Identify which cell holds the provided text, then report its (x, y) central coordinate. 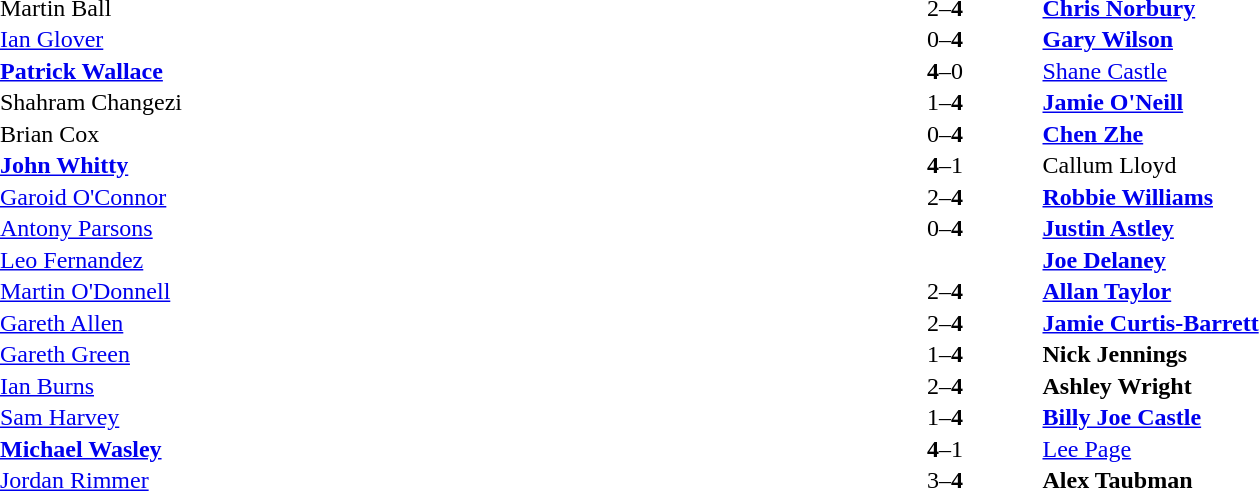
4–0 (944, 71)
